Return [X, Y] of the center of cell containing provided text 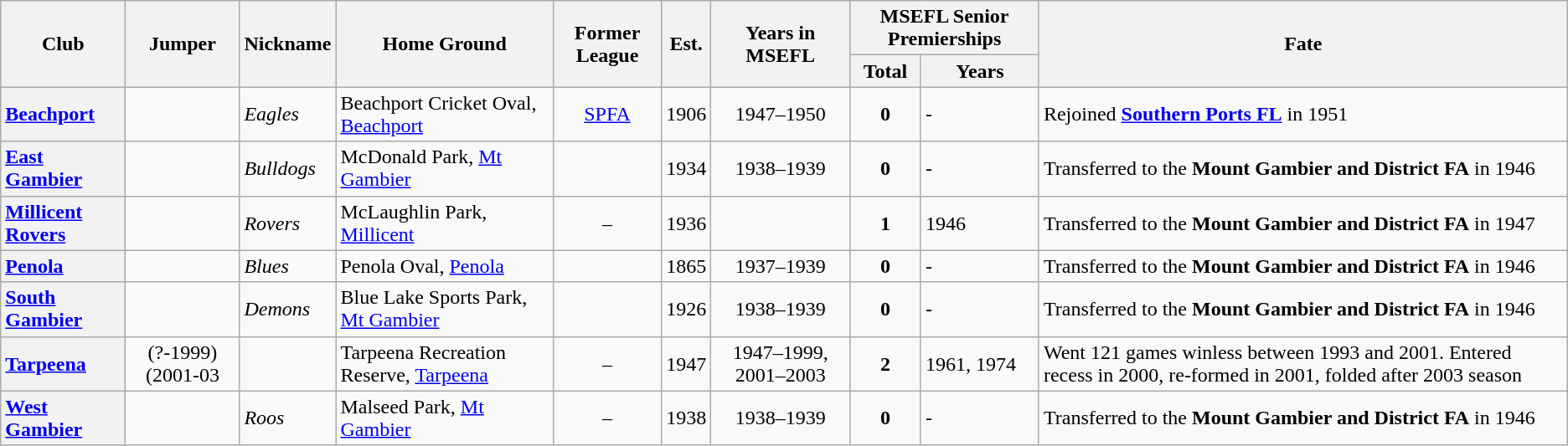
Jumper [183, 44]
Years [980, 71]
1865 [687, 266]
Malseed Park, Mt Gambier [444, 418]
Blue Lake Sports Park, Mt Gambier [444, 310]
SPFA [606, 114]
Rovers [288, 223]
Tarpeena Recreation Reserve, Tarpeena [444, 363]
Home Ground [444, 44]
McDonald Park, Mt Gambier [444, 169]
McLaughlin Park, Millicent [444, 223]
Tarpeena [64, 363]
Roos [288, 418]
Blues [288, 266]
(?-1999)(2001-03 [183, 363]
Years in MSEFL [781, 44]
Went 121 games winless between 1993 and 2001. Entered recess in 2000, re-formed in 2001, folded after 2003 season [1303, 363]
Est. [687, 44]
Millicent Rovers [64, 223]
Rejoined Southern Ports FL in 1951 [1303, 114]
1946 [980, 223]
West Gambier [64, 418]
1938 [687, 418]
Fate [1303, 44]
Demons [288, 310]
1961, 1974 [980, 363]
1936 [687, 223]
Former League [606, 44]
MSEFL Senior Premierships [945, 28]
Penola [64, 266]
Penola Oval, Penola [444, 266]
Beachport [64, 114]
South Gambier [64, 310]
1934 [687, 169]
1926 [687, 310]
Total [886, 71]
Eagles [288, 114]
Bulldogs [288, 169]
1947–1950 [781, 114]
1947–1999, 2001–2003 [781, 363]
Transferred to the Mount Gambier and District FA in 1947 [1303, 223]
Nickname [288, 44]
1937–1939 [781, 266]
1906 [687, 114]
1947 [687, 363]
East Gambier [64, 169]
2 [886, 363]
1 [886, 223]
Club [64, 44]
Beachport Cricket Oval, Beachport [444, 114]
